From the cell containing the given text, extract its center point as (x, y) coordinate. 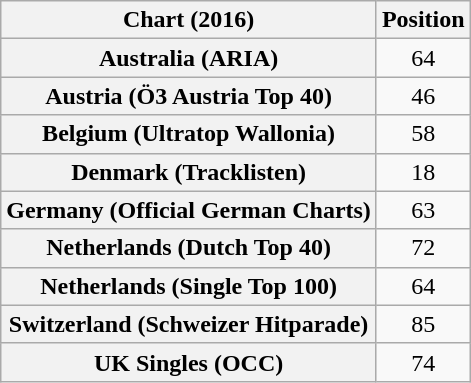
Chart (2016) (189, 20)
Switzerland (Schweizer Hitparade) (189, 324)
46 (423, 96)
74 (423, 362)
18 (423, 172)
85 (423, 324)
Australia (ARIA) (189, 58)
72 (423, 248)
Belgium (Ultratop Wallonia) (189, 134)
Netherlands (Single Top 100) (189, 286)
Denmark (Tracklisten) (189, 172)
UK Singles (OCC) (189, 362)
Position (423, 20)
Netherlands (Dutch Top 40) (189, 248)
63 (423, 210)
58 (423, 134)
Austria (Ö3 Austria Top 40) (189, 96)
Germany (Official German Charts) (189, 210)
